Determine the (x, y) coordinate at the center of the cell enclosing the given text.  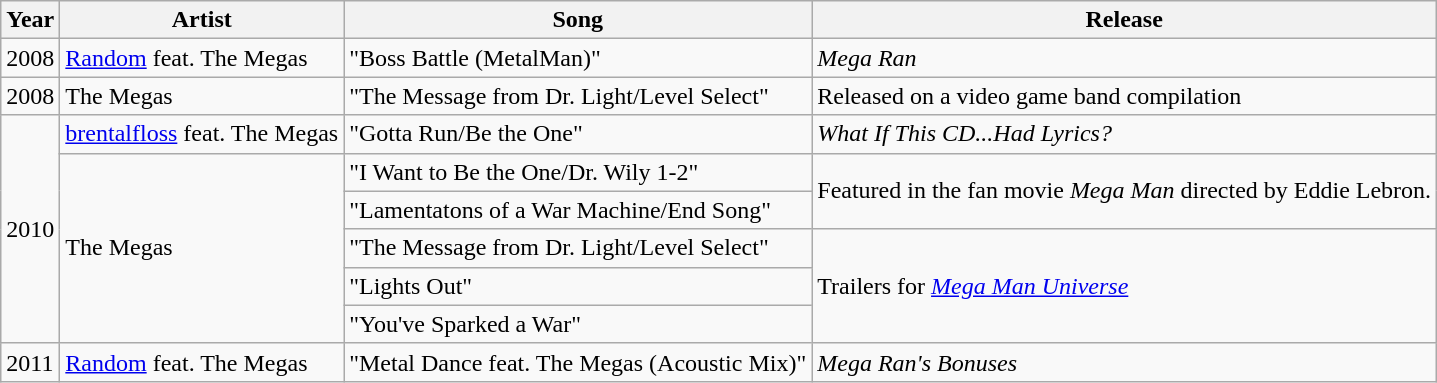
Song (578, 20)
2011 (30, 362)
"Lights Out" (578, 286)
Artist (202, 20)
Released on a video game band compilation (1124, 96)
Year (30, 20)
2010 (30, 229)
Mega Ran's Bonuses (1124, 362)
Featured in the fan movie Mega Man directed by Eddie Lebron. (1124, 191)
"I Want to Be the One/Dr. Wily 1-2" (578, 172)
Release (1124, 20)
"Boss Battle (MetalMan)" (578, 58)
"Gotta Run/Be the One" (578, 134)
"You've Sparked a War" (578, 324)
Trailers for Mega Man Universe (1124, 286)
"Metal Dance feat. The Megas (Acoustic Mix)" (578, 362)
What If This CD...Had Lyrics? (1124, 134)
"Lamentatons of a War Machine/End Song" (578, 210)
Mega Ran (1124, 58)
brentalfloss feat. The Megas (202, 134)
